Detect which cell encompasses the target text, then output its (x, y) center coordinate. 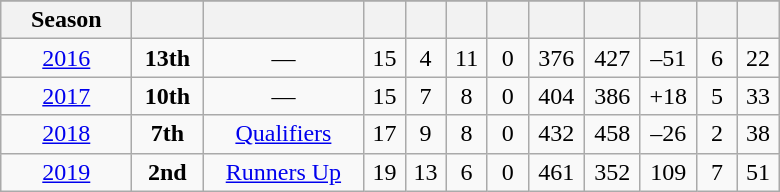
4 (426, 58)
33 (758, 96)
–51 (668, 58)
+18 (668, 96)
11 (466, 58)
109 (668, 172)
427 (612, 58)
13th (168, 58)
432 (556, 134)
386 (612, 96)
404 (556, 96)
458 (612, 134)
Qualifiers (284, 134)
376 (556, 58)
2018 (66, 134)
10th (168, 96)
2 (716, 134)
7th (168, 134)
9 (426, 134)
2019 (66, 172)
19 (384, 172)
2016 (66, 58)
Runners Up (284, 172)
5 (716, 96)
51 (758, 172)
17 (384, 134)
–26 (668, 134)
38 (758, 134)
461 (556, 172)
352 (612, 172)
2017 (66, 96)
22 (758, 58)
13 (426, 172)
Season (66, 20)
2nd (168, 172)
